Search for the cell housing the specified text and yield its (x, y) center coordinate. 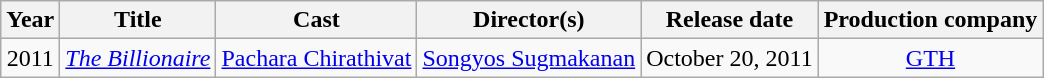
Title (138, 20)
Director(s) (529, 20)
Production company (930, 20)
Songyos Sugmakanan (529, 58)
GTH (930, 58)
Cast (316, 20)
2011 (30, 58)
The Billionaire (138, 58)
Release date (730, 20)
October 20, 2011 (730, 58)
Pachara Chirathivat (316, 58)
Year (30, 20)
